Locate the cell with the specified text and output its [X, Y] center coordinate. 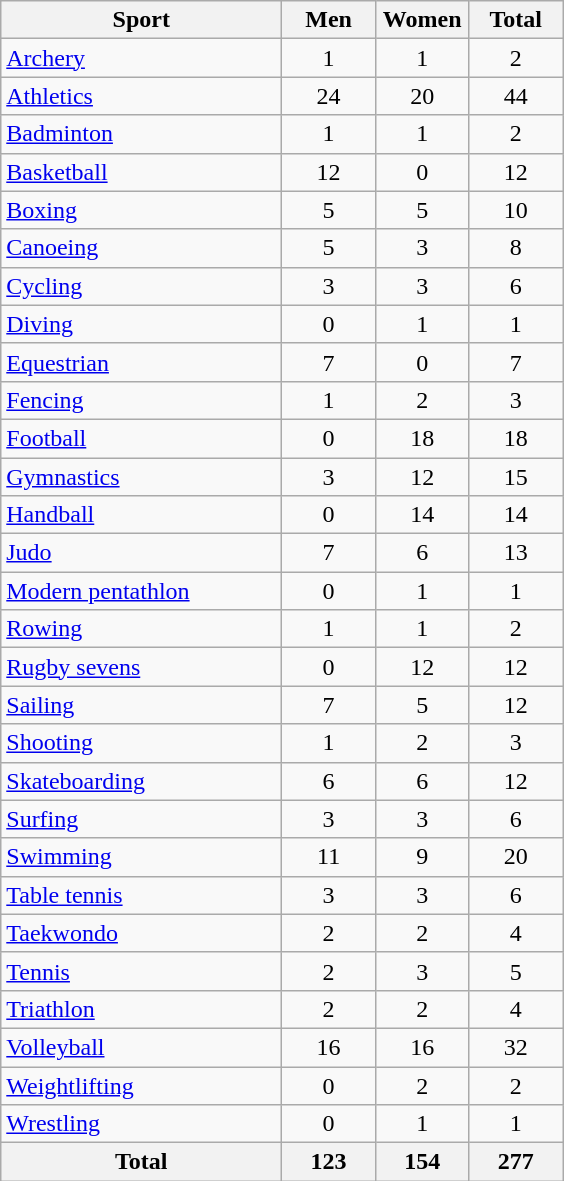
Sailing [142, 705]
Surfing [142, 819]
Modern pentathlon [142, 591]
Equestrian [142, 362]
123 [329, 1162]
Diving [142, 324]
Rowing [142, 629]
Gymnastics [142, 477]
8 [516, 248]
Women [422, 20]
44 [516, 96]
Athletics [142, 96]
11 [329, 857]
Wrestling [142, 1124]
Judo [142, 553]
Badminton [142, 134]
Boxing [142, 210]
277 [516, 1162]
15 [516, 477]
Sport [142, 20]
Archery [142, 58]
Swimming [142, 857]
Cycling [142, 286]
24 [329, 96]
Skateboarding [142, 781]
10 [516, 210]
Handball [142, 515]
Triathlon [142, 1009]
Weightlifting [142, 1085]
Tennis [142, 971]
Rugby sevens [142, 667]
Canoeing [142, 248]
Basketball [142, 172]
Taekwondo [142, 933]
13 [516, 553]
32 [516, 1047]
Volleyball [142, 1047]
Fencing [142, 400]
Men [329, 20]
154 [422, 1162]
Football [142, 438]
9 [422, 857]
Table tennis [142, 895]
Shooting [142, 743]
